Find where the given text appears and provide that cell's center as [X, Y] coordinate. 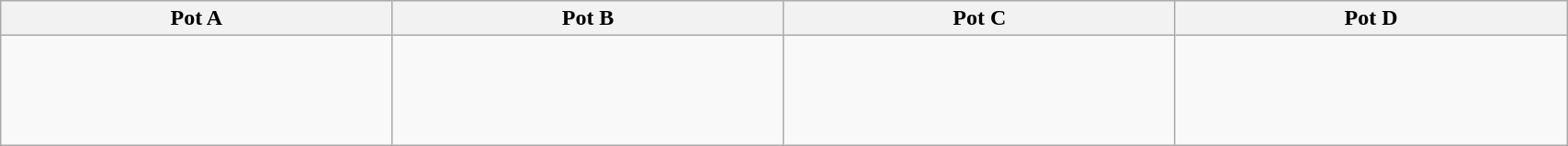
Pot D [1371, 18]
Pot B [588, 18]
Pot A [197, 18]
Pot C [979, 18]
